Extract the (x, y) coordinate from the center of the cell holding the provided text.  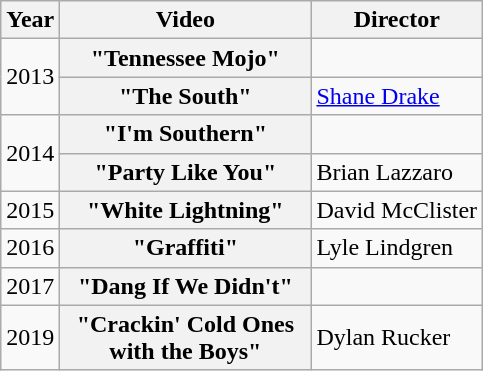
2017 (30, 286)
Lyle Lindgren (397, 248)
Shane Drake (397, 96)
Dylan Rucker (397, 338)
"Crackin' Cold Ones with the Boys" (186, 338)
"Tennessee Mojo" (186, 58)
2014 (30, 153)
Director (397, 20)
"I'm Southern" (186, 134)
"Graffiti" (186, 248)
"The South" (186, 96)
"White Lightning" (186, 210)
Brian Lazzaro (397, 172)
2019 (30, 338)
"Dang If We Didn't" (186, 286)
Year (30, 20)
"Party Like You" (186, 172)
2016 (30, 248)
Video (186, 20)
2015 (30, 210)
2013 (30, 77)
David McClister (397, 210)
